Find where the given text appears and provide that cell's center as [X, Y] coordinate. 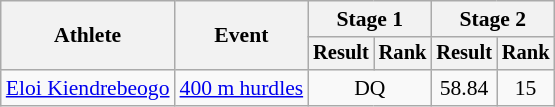
58.84 [464, 88]
15 [526, 88]
Stage 1 [370, 19]
Eloi Kiendrebeogo [88, 88]
DQ [370, 88]
400 m hurdles [242, 88]
Athlete [88, 36]
Event [242, 36]
Stage 2 [492, 19]
